Detect which cell encompasses the target text, then output its [X, Y] center coordinate. 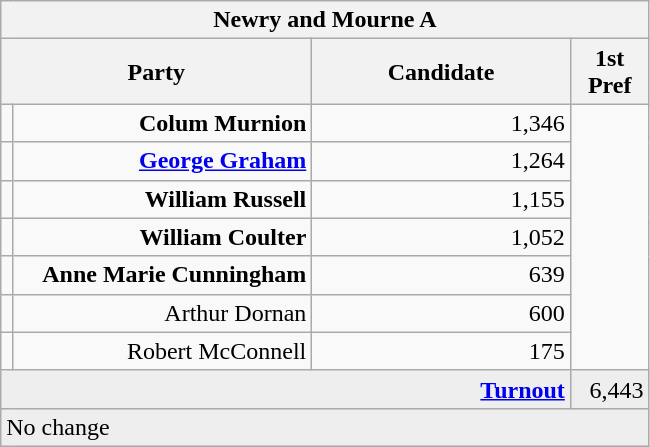
Candidate [442, 72]
175 [442, 351]
Robert McConnell [162, 351]
639 [442, 275]
Arthur Dornan [162, 313]
Colum Murnion [162, 123]
6,443 [610, 389]
1st Pref [610, 72]
George Graham [162, 161]
Anne Marie Cunningham [162, 275]
1,155 [442, 199]
William Russell [162, 199]
Newry and Mourne A [325, 20]
Turnout [286, 389]
1,264 [442, 161]
Party [156, 72]
No change [325, 427]
1,346 [442, 123]
1,052 [442, 237]
William Coulter [162, 237]
600 [442, 313]
